Output the [X, Y] coordinate of the center of the cell containing the given text.  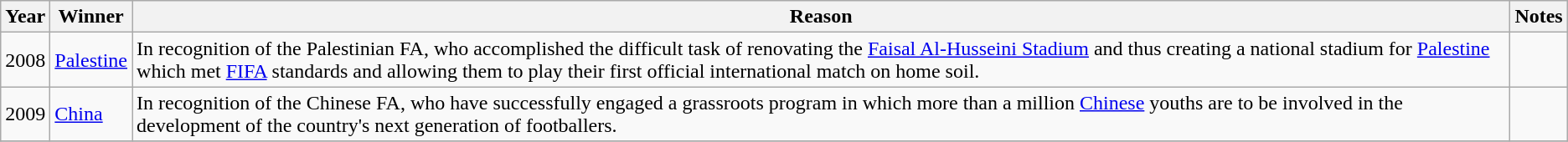
Year [25, 17]
Palestine [91, 60]
2009 [25, 114]
China [91, 114]
Notes [1539, 17]
Winner [91, 17]
Reason [821, 17]
2008 [25, 60]
